Return (x, y) of the center of cell containing provided text 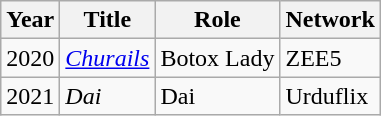
ZEE5 (330, 58)
2021 (30, 96)
Churails (108, 58)
2020 (30, 58)
Role (218, 20)
Year (30, 20)
Botox Lady (218, 58)
Urduflix (330, 96)
Network (330, 20)
Title (108, 20)
